Output the (X, Y) coordinate of the center of the cell containing the given text.  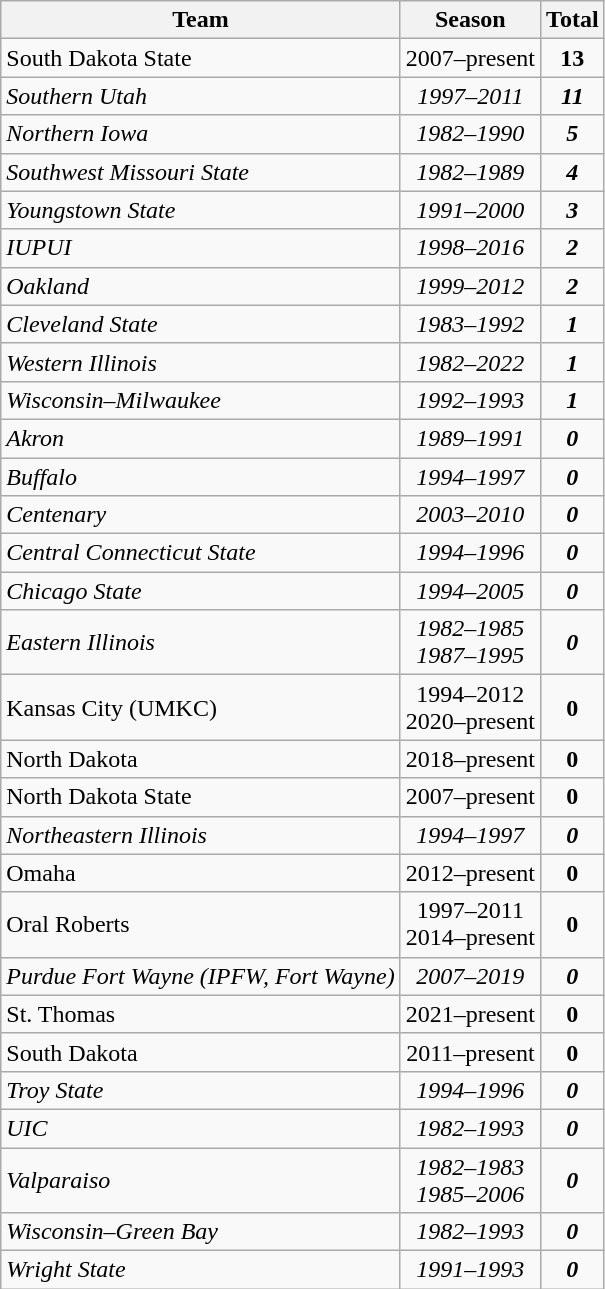
1999–2012 (470, 286)
13 (573, 58)
Youngstown State (200, 210)
Buffalo (200, 477)
Cleveland State (200, 324)
Purdue Fort Wayne (IPFW, Fort Wayne) (200, 976)
St. Thomas (200, 1014)
Valparaiso (200, 1180)
Kansas City (UMKC) (200, 708)
Wisconsin–Milwaukee (200, 400)
1991–1993 (470, 1270)
North Dakota (200, 759)
South Dakota (200, 1052)
Omaha (200, 873)
1982–1989 (470, 172)
2012–present (470, 873)
3 (573, 210)
2018–present (470, 759)
Oral Roberts (200, 924)
11 (573, 96)
North Dakota State (200, 797)
Season (470, 20)
1994–20122020–present (470, 708)
1991–2000 (470, 210)
1982–2022 (470, 362)
South Dakota State (200, 58)
2007–2019 (470, 976)
Central Connecticut State (200, 553)
1992–1993 (470, 400)
Oakland (200, 286)
Wisconsin–Green Bay (200, 1232)
4 (573, 172)
Northern Iowa (200, 134)
Total (573, 20)
Northeastern Illinois (200, 835)
1994–2005 (470, 591)
1982–19831985–2006 (470, 1180)
UIC (200, 1128)
Centenary (200, 515)
Team (200, 20)
5 (573, 134)
Southern Utah (200, 96)
Southwest Missouri State (200, 172)
Chicago State (200, 591)
2021–present (470, 1014)
1989–1991 (470, 438)
1982–1990 (470, 134)
Western Illinois (200, 362)
Eastern Illinois (200, 642)
1983–1992 (470, 324)
2003–2010 (470, 515)
Akron (200, 438)
Wright State (200, 1270)
1982–19851987–1995 (470, 642)
Troy State (200, 1090)
1997–2011 (470, 96)
IUPUI (200, 248)
1997–20112014–present (470, 924)
1998–2016 (470, 248)
2011–present (470, 1052)
